Locate the cell with the specified text and output its [X, Y] center coordinate. 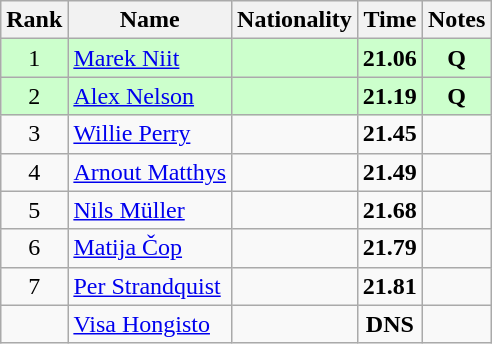
6 [34, 248]
Nils Müller [150, 210]
Alex Nelson [150, 96]
DNS [390, 324]
Per Strandquist [150, 286]
21.49 [390, 172]
Matija Čop [150, 248]
3 [34, 134]
Time [390, 20]
Notes [456, 20]
21.68 [390, 210]
1 [34, 58]
Marek Niit [150, 58]
4 [34, 172]
2 [34, 96]
Rank [34, 20]
Nationality [295, 20]
7 [34, 286]
21.79 [390, 248]
21.81 [390, 286]
21.06 [390, 58]
Arnout Matthys [150, 172]
21.19 [390, 96]
Name [150, 20]
Willie Perry [150, 134]
Visa Hongisto [150, 324]
21.45 [390, 134]
5 [34, 210]
